Return (x, y) of the center of cell containing provided text 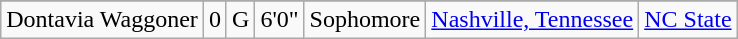
6'0" (280, 20)
Sophomore (365, 20)
NC State (688, 20)
0 (214, 20)
Nashville, Tennessee (532, 20)
Dontavia Waggoner (102, 20)
G (240, 20)
